Detect which cell encompasses the target text, then output its [X, Y] center coordinate. 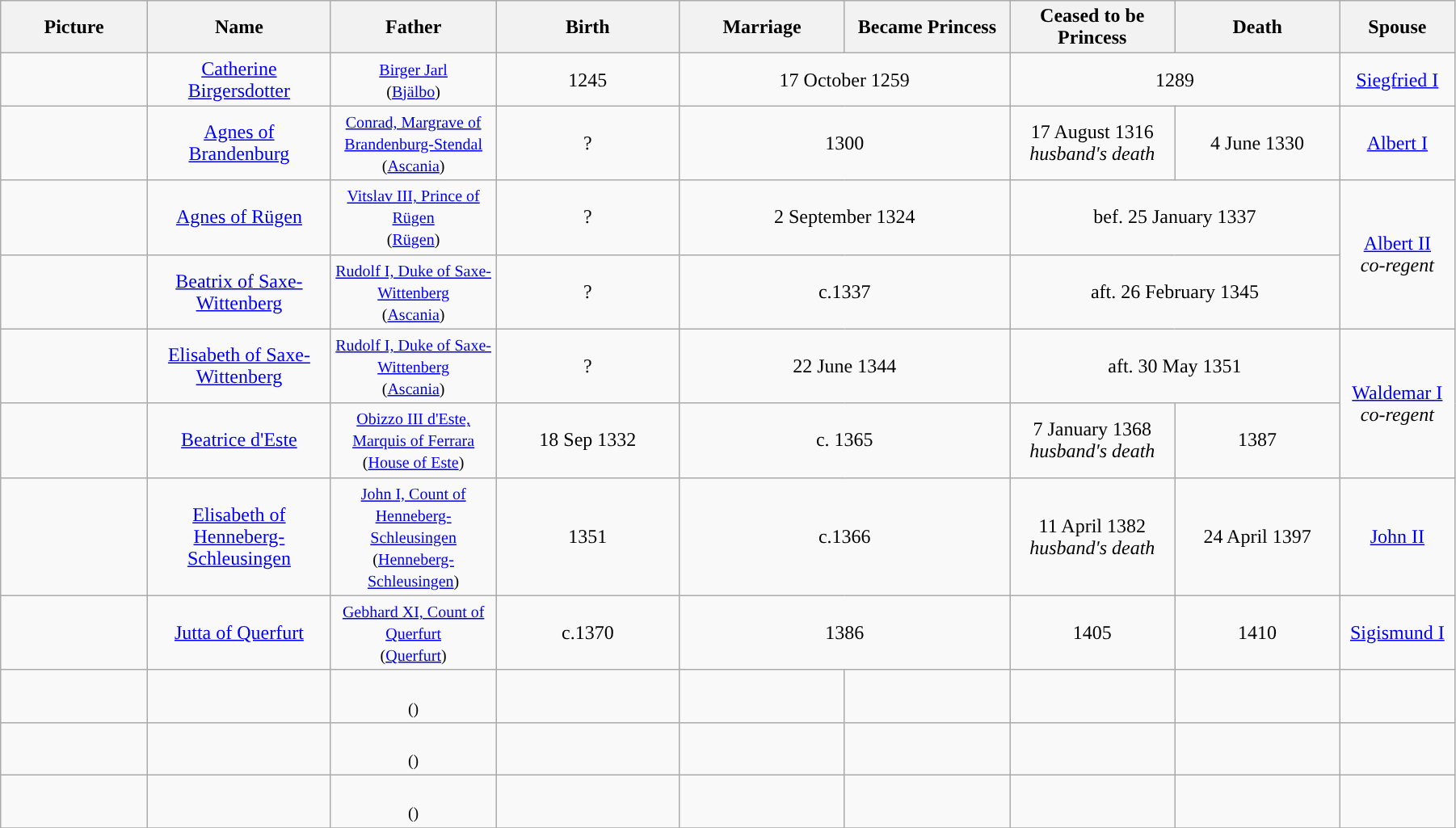
Father [413, 27]
Name [239, 27]
John I, Count of Henneberg-Schleusingen(Henneberg-Schleusingen) [413, 536]
Marriage [762, 27]
Waldemar Ico-regent [1397, 403]
1351 [588, 536]
Sigismund I [1397, 633]
1387 [1257, 440]
Obizzo III d'Este, Marquis of Ferrara(House of Este) [413, 440]
1300 [845, 143]
Conrad, Margrave of Brandenburg-Stendal(Ascania) [413, 143]
Ceased to be Princess [1092, 27]
c.1366 [845, 536]
11 April 1382husband's death [1092, 536]
1289 [1175, 79]
c. 1365 [845, 440]
Gebhard XI, Count of Querfurt(Querfurt) [413, 633]
aft. 30 May 1351 [1175, 366]
Jutta of Querfurt [239, 633]
1245 [588, 79]
1410 [1257, 633]
Agnes of Brandenburg [239, 143]
17 August 1316husband's death [1092, 143]
Beatrice d'Este [239, 440]
Beatrix of Saxe-Wittenberg [239, 292]
John II [1397, 536]
aft. 26 February 1345 [1175, 292]
c.1370 [588, 633]
Albert IIco-regent [1397, 254]
Albert I [1397, 143]
4 June 1330 [1257, 143]
Became Princess [927, 27]
Catherine Birgersdotter [239, 79]
Siegfried I [1397, 79]
Birger Jarl(Bjälbo) [413, 79]
Agnes of Rügen [239, 217]
24 April 1397 [1257, 536]
Vitslav III, Prince of Rügen(Rügen) [413, 217]
bef. 25 January 1337 [1175, 217]
1405 [1092, 633]
c.1337 [845, 292]
7 January 1368husband's death [1092, 440]
Birth [588, 27]
2 September 1324 [845, 217]
22 June 1344 [845, 366]
17 October 1259 [845, 79]
1386 [845, 633]
Spouse [1397, 27]
Picture [74, 27]
Death [1257, 27]
Elisabeth of Henneberg-Schleusingen [239, 536]
Elisabeth of Saxe-Wittenberg [239, 366]
18 Sep 1332 [588, 440]
